Pinpoint the cell where the given text exists, returning its (x, y) midpoint coordinate. 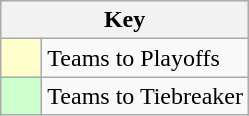
Teams to Playoffs (146, 58)
Key (125, 20)
Teams to Tiebreaker (146, 96)
